Scan for the cell matching the given text and deliver its [x, y] coordinate at center. 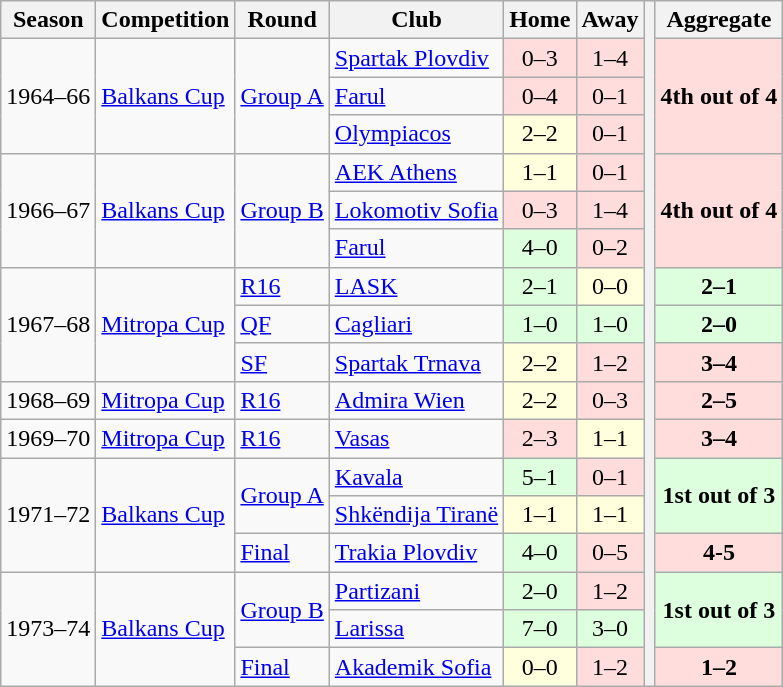
Lokomotiv Sofia [416, 210]
Away [610, 20]
Vasas [416, 438]
1973–74 [48, 629]
Round [282, 20]
3–0 [610, 629]
Season [48, 20]
Club [416, 20]
1964–66 [48, 96]
Partizani [416, 591]
0–2 [610, 248]
Spartak Trnava [416, 362]
Larissa [416, 629]
2–3 [540, 438]
1966–67 [48, 210]
Competition [166, 20]
LASK [416, 286]
QF [282, 324]
SF [282, 362]
1969–70 [48, 438]
7–0 [540, 629]
AEK Athens [416, 172]
Home [540, 20]
0–5 [610, 553]
5–1 [540, 477]
Kavala [416, 477]
Akademik Sofia [416, 667]
Trakia Plovdiv [416, 553]
1967–68 [48, 324]
Aggregate [719, 20]
Olympiacos [416, 134]
Cagliari [416, 324]
0–4 [540, 96]
Admira Wien [416, 400]
1968–69 [48, 400]
Shkëndija Tiranë [416, 515]
Spartak Plovdiv [416, 58]
2–5 [719, 400]
1971–72 [48, 515]
4-5 [719, 553]
